Detect which cell encompasses the target text, then output its (x, y) center coordinate. 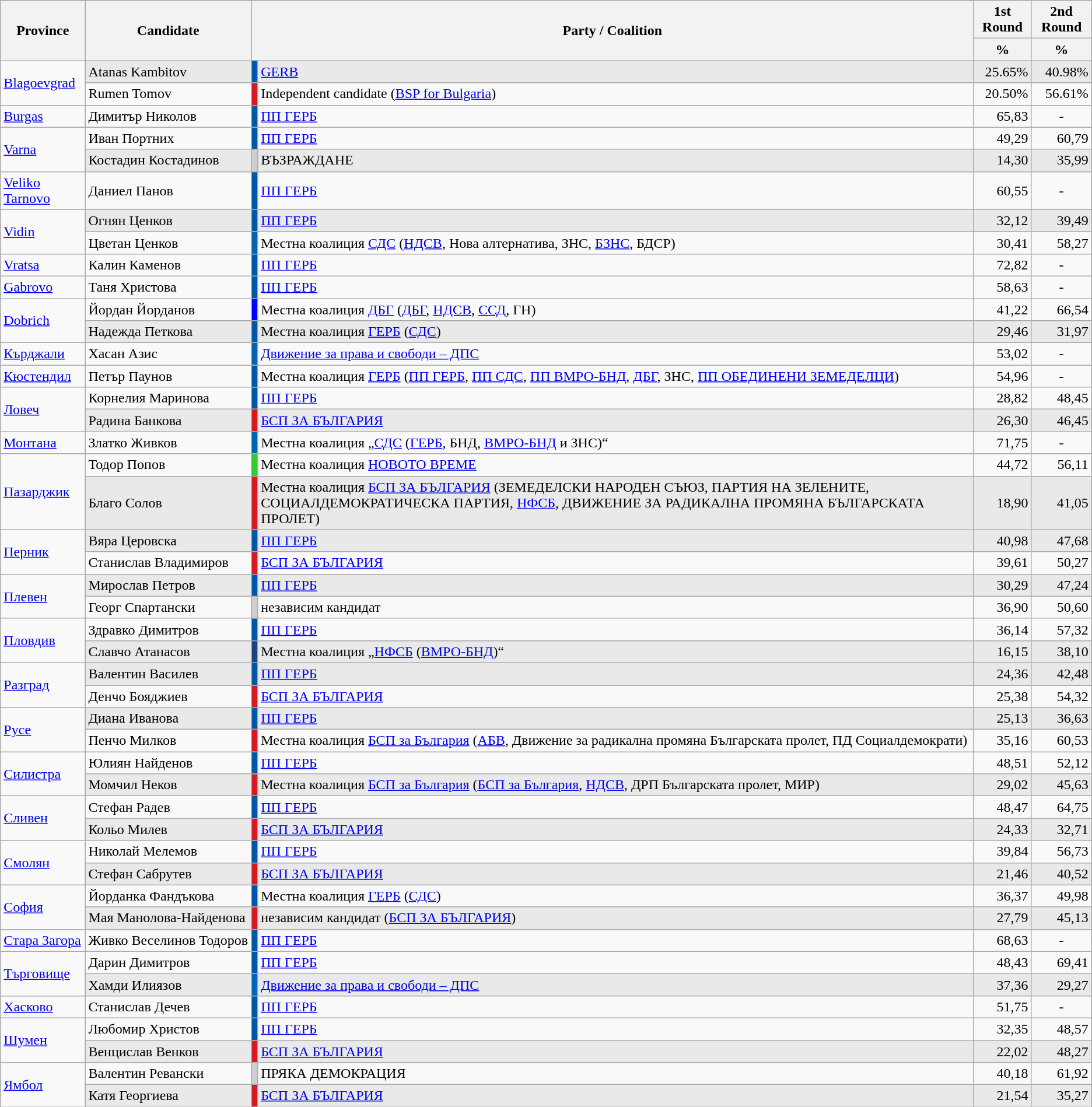
Vidin (43, 232)
Дарин Димитров (168, 962)
Шумен (43, 1040)
56,73 (1062, 852)
39,84 (1002, 852)
42,48 (1062, 674)
24,36 (1002, 674)
Ловеч (43, 409)
21,54 (1002, 1096)
Петър Паунов (168, 376)
Станислав Владимиров (168, 563)
Валентин Василев (168, 674)
32,71 (1062, 829)
Местна коалиция БСП за България (БСП за България, НДСВ, ДРП Българската пролет, МИР) (616, 785)
Местна коалиция СДС (НДСВ, Нова алтернатива, ЗНС, БЗНС, БДСР) (616, 243)
32,12 (1002, 220)
69,41 (1062, 962)
36,90 (1002, 607)
Местна коалиция „СДС (ГЕРБ, БНД, ВМРО-БНД и ЗНС)“ (616, 443)
49,98 (1062, 896)
18,90 (1002, 503)
София (43, 907)
Даниел Панов (168, 190)
35,27 (1062, 1096)
57,32 (1062, 629)
Корнелия Маринова (168, 398)
40,18 (1002, 1074)
Станислав Дечев (168, 1007)
Живко Веселинов Тодоров (168, 940)
54,96 (1002, 376)
Радина Банкова (168, 421)
60,53 (1062, 741)
29,46 (1002, 332)
36,37 (1002, 896)
58,63 (1002, 287)
независим кандидат (616, 607)
27,79 (1002, 918)
Диана Иванова (168, 719)
16,15 (1002, 651)
51,75 (1002, 1007)
50,60 (1062, 607)
56,11 (1062, 465)
Огнян Ценков (168, 220)
Плевен (43, 596)
24,33 (1002, 829)
Rumen Tomov (168, 94)
Местна коалиция НОВОТО ВРЕМЕ (616, 465)
Blagoevgrad (43, 83)
39,61 (1002, 563)
48,43 (1002, 962)
31,97 (1062, 332)
Търговище (43, 973)
41,22 (1002, 310)
Хасково (43, 1007)
14,30 (1002, 160)
Party / Coalition (612, 30)
21,46 (1002, 874)
25.65% (1002, 72)
25,13 (1002, 719)
39,49 (1062, 220)
Varna (43, 149)
Кюстендил (43, 376)
68,63 (1002, 940)
Ямбол (43, 1085)
66,54 (1062, 310)
Иван Портних (168, 138)
Мая Манолова-Найденова (168, 918)
Вяра Церовска (168, 541)
Independent candidate (BSP for Bulgaria) (616, 94)
Местна коалиция ГЕРБ (ПП ГЕРБ, ПП СДС, ПП ВМРО-БНД, ДБГ, ЗНС, ПП ОБЕДИНЕНИ ЗЕМЕДЕЛЦИ) (616, 376)
25,38 (1002, 696)
Костадин Костадинов (168, 160)
Burgas (43, 116)
Хамди Илиязов (168, 985)
48,57 (1062, 1029)
61,92 (1062, 1074)
20.50% (1002, 94)
Vratsa (43, 265)
30,41 (1002, 243)
29,02 (1002, 785)
30,29 (1002, 585)
49,29 (1002, 138)
48,45 (1062, 398)
Gabrovo (43, 287)
Местна коалиция „НФСБ (ВМРО-БНД)“ (616, 651)
40.98% (1062, 72)
Перник (43, 552)
Юлиян Найденов (168, 763)
Йордан Йорданов (168, 310)
Златко Живков (168, 443)
Местна коалиция ДБГ (ДБГ, НДСВ, ССД, ГН) (616, 310)
60,79 (1062, 138)
Кольо Милев (168, 829)
Разград (43, 685)
Николай Мелемов (168, 852)
48,27 (1062, 1052)
65,83 (1002, 116)
Георг Спартански (168, 607)
Местна коалиция БСП за България (АБВ, Движение за радикална промяна Българската пролет, ПД Социалдемократи) (616, 741)
Dobrich (43, 321)
56.61% (1062, 94)
Валентин Ревански (168, 1074)
35,16 (1002, 741)
Сливен (43, 818)
48,47 (1002, 807)
Цветан Ценков (168, 243)
45,63 (1062, 785)
44,72 (1002, 465)
22,02 (1002, 1052)
ВЪЗРАЖДАНЕ (616, 160)
Пазарджик (43, 492)
Кърджали (43, 354)
37,36 (1002, 985)
GERB (616, 72)
Димитър Николов (168, 116)
Йорданка Фандъкова (168, 896)
Таня Христова (168, 287)
1st Round (1002, 20)
40,52 (1062, 874)
Atanas Kambitov (168, 72)
Province (43, 30)
71,75 (1002, 443)
Мирослав Петров (168, 585)
Благо Солов (168, 503)
58,27 (1062, 243)
36,14 (1002, 629)
60,55 (1002, 190)
38,10 (1062, 651)
40,98 (1002, 541)
Хасан Азис (168, 354)
Силистра (43, 774)
53,02 (1002, 354)
Калин Каменов (168, 265)
Смолян (43, 863)
47,24 (1062, 585)
46,45 (1062, 421)
Венцислав Венков (168, 1052)
2nd Round (1062, 20)
Пенчо Милков (168, 741)
32,35 (1002, 1029)
Стара Загора (43, 940)
54,32 (1062, 696)
28,82 (1002, 398)
Пловдив (43, 640)
Надежда Петкова (168, 332)
29,27 (1062, 985)
72,82 (1002, 265)
Русе (43, 730)
45,13 (1062, 918)
48,51 (1002, 763)
Стефан Сабрутев (168, 874)
Катя Георгиева (168, 1096)
64,75 (1062, 807)
35,99 (1062, 160)
Момчил Неков (168, 785)
47,68 (1062, 541)
41,05 (1062, 503)
Veliko Tarnovo (43, 190)
Стефан Радев (168, 807)
Candidate (168, 30)
26,30 (1002, 421)
52,12 (1062, 763)
Здравко Димитров (168, 629)
36,63 (1062, 719)
Тодор Попов (168, 465)
Славчо Атанасов (168, 651)
Монтана (43, 443)
ПРЯКА ДЕМОКРАЦИЯ (616, 1074)
независим кандидат (БСП ЗА БЪЛГАРИЯ) (616, 918)
Любомир Христов (168, 1029)
50,27 (1062, 563)
Денчо Бояджиев (168, 696)
